Return the (x, y) coordinate for the center point of the cell that contains the specified text.  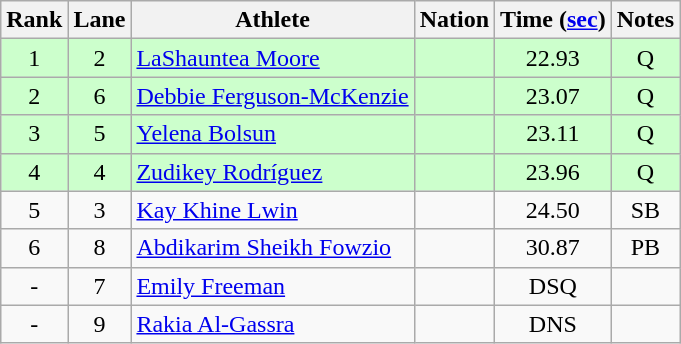
23.11 (554, 134)
Emily Freeman (272, 286)
Athlete (272, 20)
23.07 (554, 96)
Kay Khine Lwin (272, 210)
DSQ (554, 286)
8 (100, 248)
30.87 (554, 248)
7 (100, 286)
23.96 (554, 172)
24.50 (554, 210)
Nation (454, 20)
Notes (645, 20)
Rank (34, 20)
9 (100, 324)
1 (34, 58)
Rakia Al-Gassra (272, 324)
DNS (554, 324)
Abdikarim Sheikh Fowzio (272, 248)
Zudikey Rodríguez (272, 172)
Time (sec) (554, 20)
Yelena Bolsun (272, 134)
SB (645, 210)
Debbie Ferguson-McKenzie (272, 96)
LaShauntea Moore (272, 58)
Lane (100, 20)
22.93 (554, 58)
PB (645, 248)
